From the cell containing the given text, extract its center point as [x, y] coordinate. 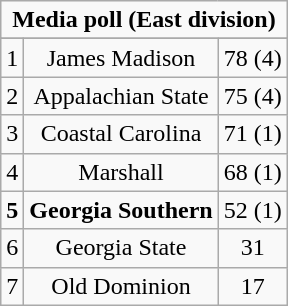
2 [12, 96]
Georgia Southern [121, 210]
3 [12, 134]
1 [12, 58]
75 (4) [252, 96]
4 [12, 172]
Coastal Carolina [121, 134]
James Madison [121, 58]
7 [12, 286]
78 (4) [252, 58]
6 [12, 248]
31 [252, 248]
Appalachian State [121, 96]
Old Dominion [121, 286]
5 [12, 210]
17 [252, 286]
Georgia State [121, 248]
68 (1) [252, 172]
71 (1) [252, 134]
52 (1) [252, 210]
Media poll (East division) [144, 20]
Marshall [121, 172]
